Provide the (x, y) coordinate of the cell's center where the given text is located.  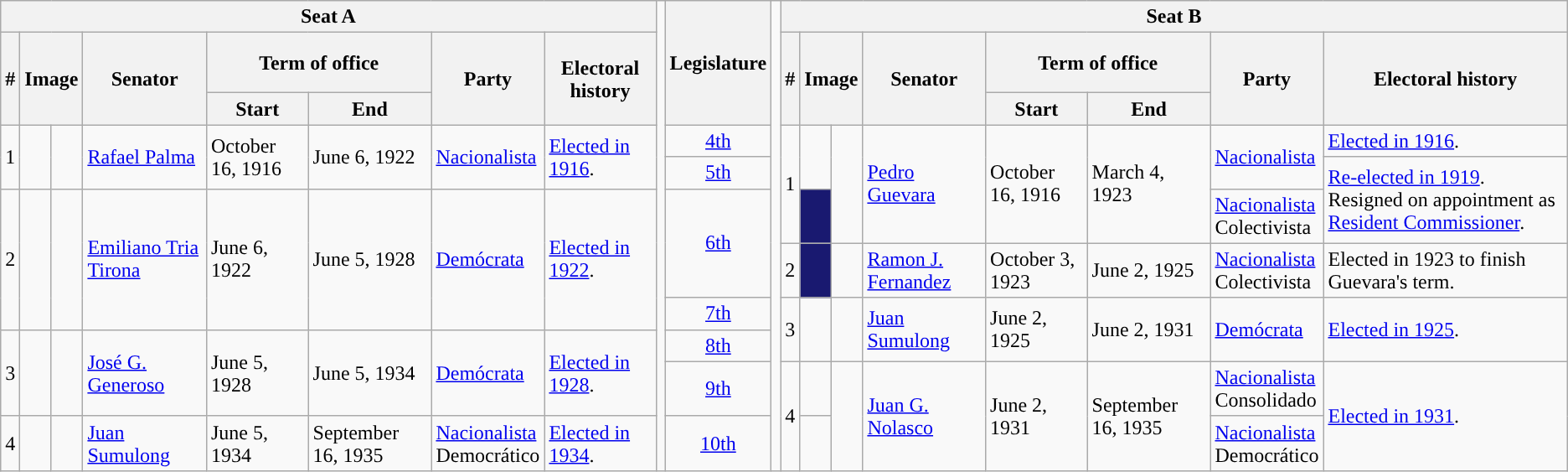
Legislature (719, 63)
October 3, 1923 (1037, 270)
Juan G. Nolasco (925, 416)
March 4, 1923 (1149, 184)
NacionalistaConsolidado (1266, 389)
Elected in 1925. (1446, 329)
Elected in 1931. (1446, 416)
4th (719, 141)
5th (719, 173)
9th (719, 389)
Elected in 1928. (600, 372)
8th (719, 345)
10th (719, 443)
Elected in 1922. (600, 259)
Re-elected in 1919.Resigned on appointment as Resident Commissioner. (1446, 200)
Pedro Guevara (925, 184)
José G. Generoso (145, 372)
Rafael Palma (145, 157)
7th (719, 314)
Emiliano Tria Tirona (145, 259)
Elected in 1923 to finish Guevara's term. (1446, 270)
Ramon J. Fernandez (925, 270)
6th (719, 243)
Seat B (1174, 17)
Seat A (328, 17)
Elected in 1934. (600, 443)
